Extract the [X, Y] coordinate from the center of the cell holding the provided text.  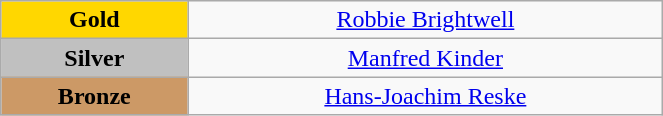
Robbie Brightwell [426, 20]
Silver [94, 58]
Hans-Joachim Reske [426, 96]
Bronze [94, 96]
Gold [94, 20]
Manfred Kinder [426, 58]
